Determine the [X, Y] coordinate at the center of the cell enclosing the given text.  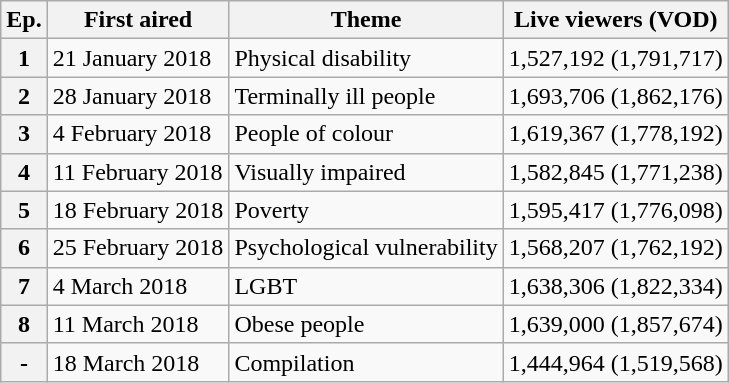
25 February 2018 [138, 248]
Poverty [366, 210]
1,582,845 (1,771,238) [616, 172]
28 January 2018 [138, 96]
1,595,417 (1,776,098) [616, 210]
11 February 2018 [138, 172]
2 [24, 96]
1,639,000 (1,857,674) [616, 324]
- [24, 362]
4 [24, 172]
Ep. [24, 20]
1 [24, 58]
1,619,367 (1,778,192) [616, 134]
4 February 2018 [138, 134]
Compilation [366, 362]
Physical disability [366, 58]
First aired [138, 20]
1,527,192 (1,791,717) [616, 58]
21 January 2018 [138, 58]
3 [24, 134]
1,638,306 (1,822,334) [616, 286]
11 March 2018 [138, 324]
8 [24, 324]
1,568,207 (1,762,192) [616, 248]
4 March 2018 [138, 286]
Theme [366, 20]
1,693,706 (1,862,176) [616, 96]
Live viewers (VOD) [616, 20]
LGBT [366, 286]
Psychological vulnerability [366, 248]
Obese people [366, 324]
5 [24, 210]
People of colour [366, 134]
Visually impaired [366, 172]
Terminally ill people [366, 96]
18 March 2018 [138, 362]
1,444,964 (1,519,568) [616, 362]
18 February 2018 [138, 210]
6 [24, 248]
7 [24, 286]
